Locate the cell with the specified text and output its [x, y] center coordinate. 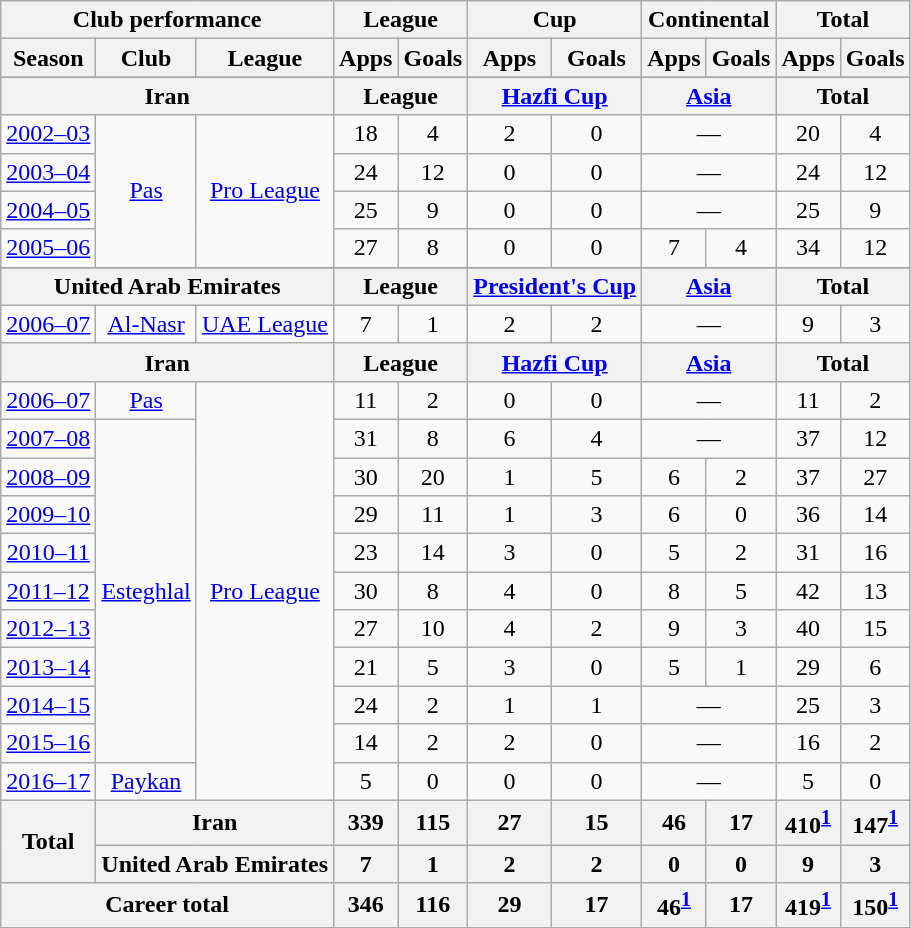
46 [674, 822]
23 [366, 553]
Club [146, 58]
2014–15 [48, 705]
Esteghlal [146, 590]
21 [366, 667]
461 [674, 906]
1501 [875, 906]
2002–03 [48, 134]
10 [433, 629]
4101 [808, 822]
Season [48, 58]
18 [366, 134]
Paykan [146, 781]
116 [433, 906]
2009–10 [48, 515]
346 [366, 906]
13 [875, 591]
2012–13 [48, 629]
UAE League [264, 324]
Career total [168, 906]
2013–14 [48, 667]
34 [808, 248]
2010–11 [48, 553]
2008–09 [48, 477]
Al-Nasr [146, 324]
2003–04 [48, 172]
4191 [808, 906]
42 [808, 591]
40 [808, 629]
2011–12 [48, 591]
339 [366, 822]
2004–05 [48, 210]
2005–06 [48, 248]
President's Cup [555, 286]
2007–08 [48, 438]
Continental [709, 20]
2015–16 [48, 743]
1471 [875, 822]
115 [433, 822]
2016–17 [48, 781]
36 [808, 515]
Cup [555, 20]
Club performance [168, 20]
